Locate the cell with the specified text and output its (x, y) center coordinate. 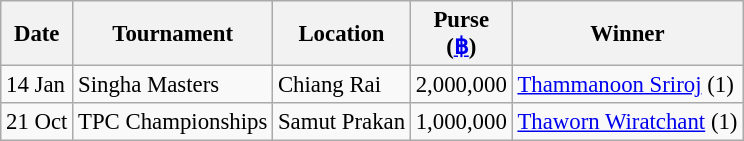
Purse(฿) (461, 34)
Singha Masters (173, 85)
1,000,000 (461, 122)
TPC Championships (173, 122)
Winner (628, 34)
Thammanoon Sriroj (1) (628, 85)
Samut Prakan (342, 122)
Location (342, 34)
Chiang Rai (342, 85)
Date (37, 34)
Tournament (173, 34)
Thaworn Wiratchant (1) (628, 122)
2,000,000 (461, 85)
21 Oct (37, 122)
14 Jan (37, 85)
